Identify which cell holds the provided text, then report its (X, Y) central coordinate. 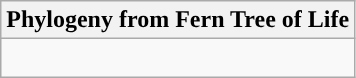
Phylogeny from Fern Tree of Life (178, 20)
